Determine the (x, y) coordinate at the center of the cell enclosing the given text.  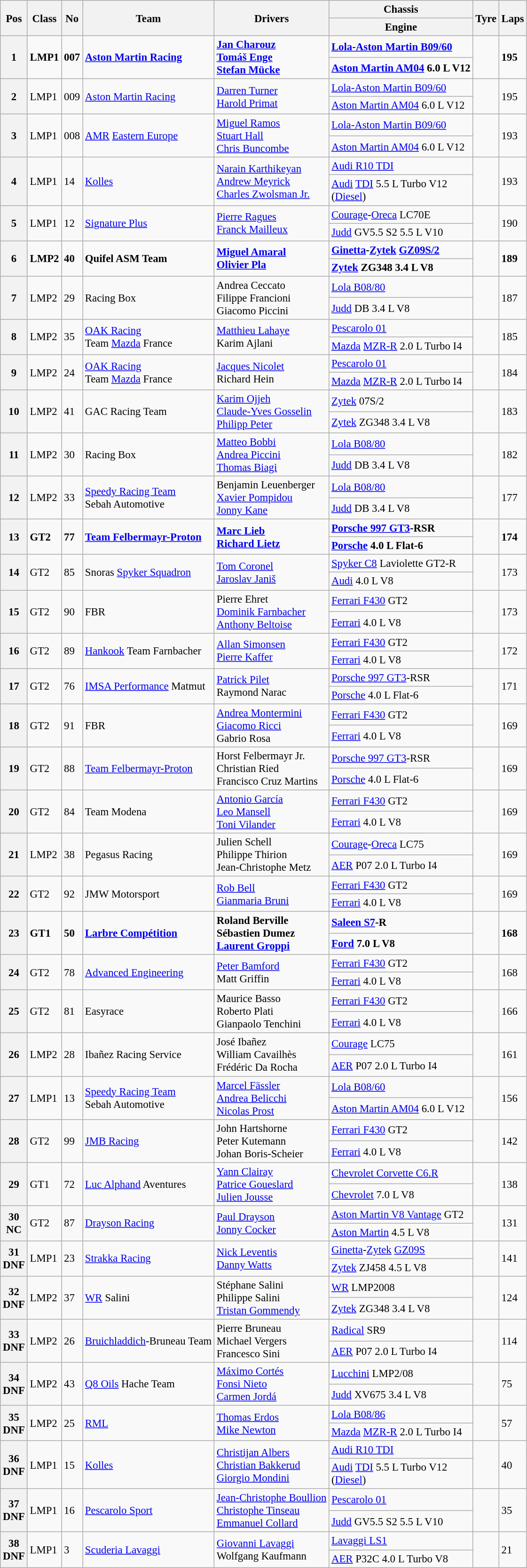
Christijan Albers Christian Bakkerud Giorgio Mondini (272, 1465)
78 (72, 972)
142 (512, 1141)
Scuderia Lavaggi (149, 1550)
9 (14, 373)
Zytek 07S/2 (401, 401)
007 (72, 57)
Maurice Basso Roberto Plati Gianpaolo Tenchini (272, 1011)
Aston Martin V8 Vantage GT2 (401, 1214)
Bruichladdich-Bruneau Team (149, 1341)
Drivers (272, 18)
Ginetta-Zytek GZ09S/2 (401, 250)
Signature Plus (149, 223)
Antonio García Leo Mansell Toni Vilander (272, 812)
Allan Simonsen Pierre Kaffer (272, 651)
Ibañez Racing Service (149, 1055)
John Hartshorne Peter Kutemann Johan Boris-Scheier (272, 1141)
88 (72, 769)
30NC (14, 1223)
Strakka Racing (149, 1259)
7 (14, 298)
Class (44, 18)
32DNF (14, 1298)
76 (72, 686)
37DNF (14, 1511)
Spyker C8 Laviolette GT2-R (401, 564)
Lola B08/60 (401, 1087)
José Ibañez William Cavailhès Frédéric Da Rocha (272, 1055)
Matthieu Lahaye Karim Ajlani (272, 337)
Lucchini LMP2/08 (401, 1373)
Marc Lieb Richard Lietz (272, 537)
Courage LC75 (401, 1044)
WR Salini (149, 1298)
Q8 Oils Hache Team (149, 1384)
184 (512, 373)
156 (512, 1098)
33DNF (14, 1341)
34DNF (14, 1384)
Andrea Ceccato Filippe Francioni Giacomo Piccini (272, 298)
Chassis (401, 9)
84 (72, 812)
30 (72, 455)
6 (14, 259)
19 (14, 769)
38DNF (14, 1550)
41 (72, 412)
138 (512, 1184)
Snoras Spyker Squadron (149, 572)
Paul Drayson Jonny Cocker (272, 1223)
Karim Ojjeh Claude-Yves Gosselin Philipp Peter (272, 412)
50 (72, 933)
Julien Schell Philippe Thirion Jean-Christophe Metz (272, 855)
8 (14, 337)
JMB Racing (149, 1141)
72 (72, 1184)
Engine (401, 27)
Rob Bell Gianmaria Bruni (272, 894)
Stéphane Salini Philippe Salini Tristan Gommendy (272, 1298)
Drayson Racing (149, 1223)
Jean-Christophe Boullion Christophe Tinseau Emmanuel Collard (272, 1511)
5 (14, 223)
141 (512, 1259)
17 (14, 686)
Horst Felbermayr Jr. Christian Ried Francisco Cruz Martins (272, 769)
4 (14, 181)
Benjamin Leuenberger Xavier Pompidou Jonny Kane (272, 498)
Quifel ASM Team (149, 259)
IMSA Performance Matmut (149, 686)
57 (512, 1424)
Roland Berville Sébastien Dumez Laurent Groppi (272, 933)
Marcel Fässler Andrea Belicchi Nicolas Prost (272, 1098)
174 (512, 537)
008 (72, 136)
Thomas Erdos Mike Newton (272, 1424)
Lola B08/86 (401, 1415)
Narain Karthikeyan Andrew Meyrick Charles Zwolsman Jr. (272, 181)
1 (14, 57)
Luc Alphand Aventures (149, 1184)
81 (72, 1011)
Chevrolet Corvette C6.R (401, 1173)
37 (72, 1298)
99 (72, 1141)
18 (14, 725)
Aston Martin 4.5 L V8 (401, 1232)
Pierre Ehret Dominik Farnbacher Anthony Beltoise (272, 612)
Pegasus Racing (149, 855)
190 (512, 223)
Chevrolet 7.0 L V8 (401, 1195)
Jacques Nicolet Richard Hein (272, 373)
No (72, 18)
161 (512, 1055)
Miguel Amaral Olivier Pla (272, 259)
183 (512, 412)
92 (72, 894)
2 (14, 97)
166 (512, 1011)
Matteo Bobbi Andrea Piccini Thomas Biagi (272, 455)
Hankook Team Farnbacher (149, 651)
Peter Bamford Matt Griffin (272, 972)
Lavaggi LS1 (401, 1541)
87 (72, 1223)
Ford 7.0 L V8 (401, 944)
Nick Leventis Danny Watts (272, 1259)
31DNF (14, 1259)
114 (512, 1341)
Team Modena (149, 812)
RML (149, 1424)
JMW Motorsport (149, 894)
AER P32C 4.0 L Turbo V8 (401, 1559)
Team (149, 18)
GAC Racing Team (149, 412)
20 (14, 812)
Pos (14, 18)
Ginetta-Zytek GZ09S (401, 1250)
Andrea Montermini Giacomo Ricci Gabrio Rosa (272, 725)
Judd XV675 3.4 L V8 (401, 1395)
Easyrace (149, 1011)
35DNF (14, 1424)
WR LMP2008 (401, 1287)
75 (512, 1384)
90 (72, 612)
Patrick Pilet Raymond Narac (272, 686)
Miguel Ramos Stuart Hall Chris Buncombe (272, 136)
36DNF (14, 1465)
Darren Turner Harold Primat (272, 97)
009 (72, 97)
11 (14, 455)
Radical SR9 (401, 1330)
172 (512, 651)
185 (512, 337)
Larbre Compétition (149, 933)
Audi 4.0 L V8 (401, 581)
27 (14, 1098)
43 (72, 1384)
Tom Coronel Jaroslav Janiš (272, 572)
22 (14, 894)
Courage-Oreca LC70E (401, 215)
89 (72, 651)
Courage-Oreca LC75 (401, 844)
AMR Eastern Europe (149, 136)
177 (512, 498)
Saleen S7-R (401, 923)
10 (14, 412)
85 (72, 572)
Pierre Bruneau Michael Vergers Francesco Sini (272, 1341)
131 (512, 1223)
Laps (512, 18)
182 (512, 455)
33 (72, 498)
Pierre Ragues Franck Mailleux (272, 223)
38 (72, 855)
Pescarolo Sport (149, 1511)
Giovanni Lavaggi Wolfgang Kaufmann (272, 1550)
77 (72, 537)
187 (512, 298)
91 (72, 725)
Zytek ZJ458 4.5 L V8 (401, 1267)
Tyre (486, 18)
Advanced Engineering (149, 972)
189 (512, 259)
Máximo Cortés Fonsi Nieto Carmen Jordá (272, 1384)
Yann Clairay Patrice Goueslard Julien Jousse (272, 1184)
171 (512, 686)
124 (512, 1298)
Jan Charouz Tomáš Enge Stefan Mücke (272, 57)
